Determine the (X, Y) coordinate at the center of the cell enclosing the given text.  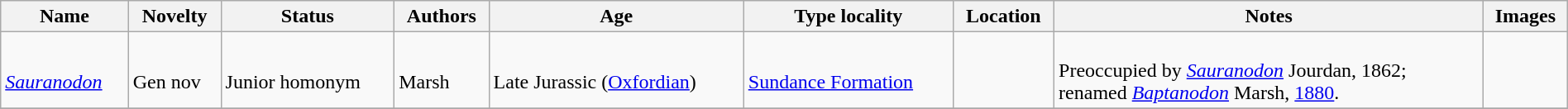
Name (65, 17)
Late Jurassic (Oxfordian) (616, 70)
Preoccupied by Sauranodon Jourdan, 1862; renamed Baptanodon Marsh, 1880. (1269, 70)
Sauranodon (65, 70)
Gen nov (174, 70)
Type locality (849, 17)
Junior homonym (308, 70)
Marsh (442, 70)
Authors (442, 17)
Novelty (174, 17)
Images (1526, 17)
Location (1003, 17)
Status (308, 17)
Sundance Formation (849, 70)
Age (616, 17)
Notes (1269, 17)
